Find where the given text appears and provide that cell's center as (x, y) coordinate. 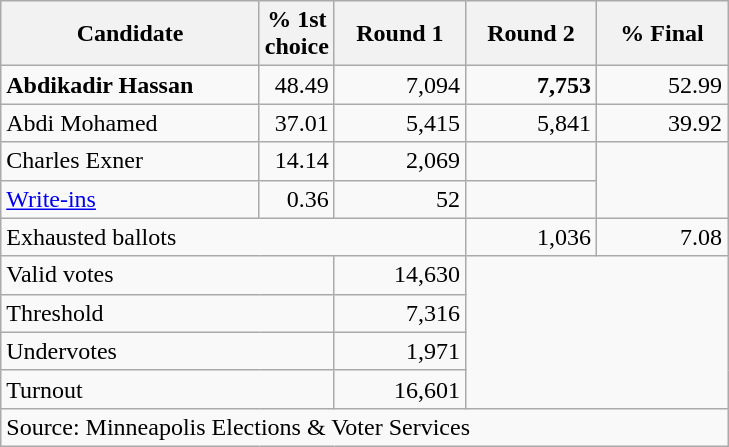
Abdikadir Hassan (130, 85)
5,415 (400, 123)
39.92 (662, 123)
7,094 (400, 85)
37.01 (296, 123)
1,971 (400, 351)
% 1stchoice (296, 34)
Charles Exner (130, 161)
1,036 (530, 237)
52.99 (662, 85)
16,601 (400, 389)
48.49 (296, 85)
Threshold (168, 313)
Turnout (168, 389)
Exhausted ballots (234, 237)
7.08 (662, 237)
Write-ins (130, 199)
2,069 (400, 161)
Abdi Mohamed (130, 123)
Valid votes (168, 275)
Round 1 (400, 34)
14,630 (400, 275)
7,753 (530, 85)
Candidate (130, 34)
% Final (662, 34)
Round 2 (530, 34)
7,316 (400, 313)
Undervotes (168, 351)
0.36 (296, 199)
52 (400, 199)
5,841 (530, 123)
Source: Minneapolis Elections & Voter Services (364, 427)
14.14 (296, 161)
